Output the (x, y) coordinate of the center of the cell containing the given text.  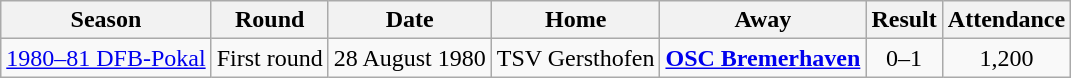
28 August 1980 (410, 58)
Away (763, 20)
Date (410, 20)
0–1 (904, 58)
Home (576, 20)
First round (270, 58)
Round (270, 20)
1980–81 DFB-Pokal (106, 58)
Season (106, 20)
1,200 (1006, 58)
TSV Gersthofen (576, 58)
Result (904, 20)
OSC Bremerhaven (763, 58)
Attendance (1006, 20)
